Output the (x, y) coordinate of the center of the cell containing the given text.  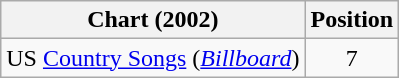
Position (352, 20)
Chart (2002) (153, 20)
US Country Songs (Billboard) (153, 58)
7 (352, 58)
